Return (X, Y) of the center of cell containing provided text 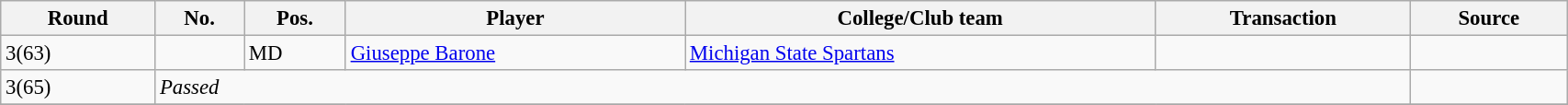
Round (78, 18)
3(65) (78, 87)
Pos. (296, 18)
3(63) (78, 53)
College/Club team (920, 18)
Michigan State Spartans (920, 53)
MD (296, 53)
Giuseppe Barone (514, 53)
Passed (783, 87)
No. (200, 18)
Player (514, 18)
Source (1489, 18)
Transaction (1283, 18)
